From the cell containing the given text, extract its center point as (x, y) coordinate. 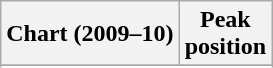
Chart (2009–10) (90, 34)
Peakposition (225, 34)
